Determine the (X, Y) coordinate at the center of the cell enclosing the given text.  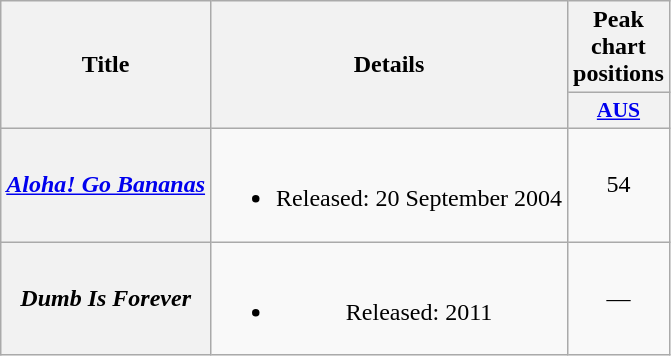
Aloha! Go Bananas (106, 184)
Released: 2011 (390, 298)
Title (106, 65)
— (619, 298)
Peak chart positions (619, 47)
Details (390, 65)
54 (619, 184)
AUS (619, 111)
Released: 20 September 2004 (390, 184)
Dumb Is Forever (106, 298)
